Determine the [X, Y] coordinate at the center of the cell enclosing the given text.  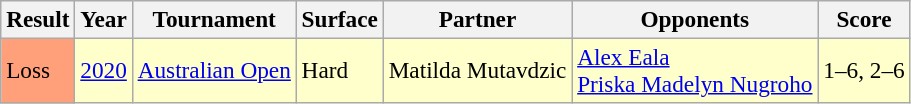
Score [864, 19]
Partner [478, 19]
Result [38, 19]
Opponents [695, 19]
Hard [340, 70]
Alex Eala Priska Madelyn Nugroho [695, 70]
Australian Open [214, 70]
2020 [104, 70]
Year [104, 19]
Matilda Mutavdzic [478, 70]
1–6, 2–6 [864, 70]
Tournament [214, 19]
Surface [340, 19]
Loss [38, 70]
